Capture the cell that displays the provided text and extract its [x, y] central coordinate. 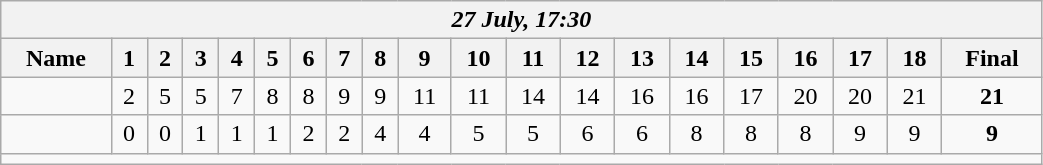
12 [588, 58]
15 [752, 58]
Final [992, 58]
27 July, 17:30 [522, 20]
3 [201, 58]
Name [56, 58]
18 [914, 58]
13 [642, 58]
10 [478, 58]
